Provide the [x, y] coordinate of the cell's center where the given text is located.  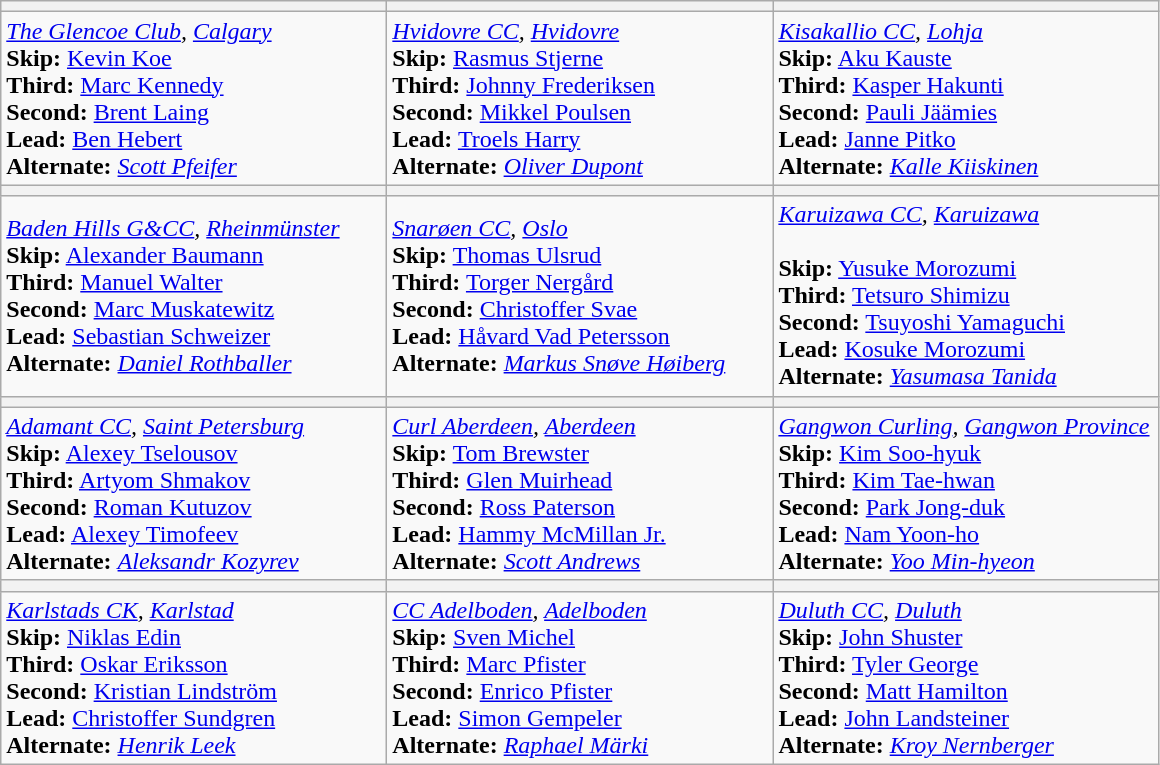
Adamant CC, Saint PetersburgSkip: Alexey Tselousov Third: Artyom Shmakov Second: Roman Kutuzov Lead: Alexey Timofeev Alternate: Aleksandr Kozyrev [194, 494]
Hvidovre CC, HvidovreSkip: Rasmus Stjerne Third: Johnny Frederiksen Second: Mikkel Poulsen Lead: Troels Harry Alternate: Oliver Dupont [580, 98]
CC Adelboden, AdelbodenSkip: Sven Michel Third: Marc Pfister Second: Enrico Pfister Lead: Simon Gempeler Alternate: Raphael Märki [580, 678]
Karlstads CK, KarlstadSkip: Niklas Edin Third: Oskar Eriksson Second: Kristian Lindström Lead: Christoffer Sundgren Alternate: Henrik Leek [194, 678]
Snarøen CC, OsloSkip: Thomas Ulsrud Third: Torger Nergård Second: Christoffer Svae Lead: Håvard Vad Petersson Alternate: Markus Snøve Høiberg [580, 296]
Gangwon Curling, Gangwon ProvinceSkip: Kim Soo-hyuk Third: Kim Tae-hwan Second: Park Jong-duk Lead: Nam Yoon-ho Alternate: Yoo Min-hyeon [966, 494]
The Glencoe Club, CalgarySkip: Kevin Koe Third: Marc Kennedy Second: Brent Laing Lead: Ben Hebert Alternate: Scott Pfeifer [194, 98]
Curl Aberdeen, AberdeenSkip: Tom Brewster Third: Glen Muirhead Second: Ross Paterson Lead: Hammy McMillan Jr. Alternate: Scott Andrews [580, 494]
Kisakallio CC, LohjaSkip: Aku Kauste Third: Kasper Hakunti Second: Pauli Jäämies Lead: Janne Pitko Alternate: Kalle Kiiskinen [966, 98]
Karuizawa CC, Karuizawa Skip: Yusuke Morozumi Third: Tetsuro Shimizu Second: Tsuyoshi Yamaguchi Lead: Kosuke Morozumi Alternate: Yasumasa Tanida [966, 296]
Duluth CC, DuluthSkip: John Shuster Third: Tyler George Second: Matt Hamilton Lead: John Landsteiner Alternate: Kroy Nernberger [966, 678]
